Identify which cell holds the provided text, then report its (X, Y) central coordinate. 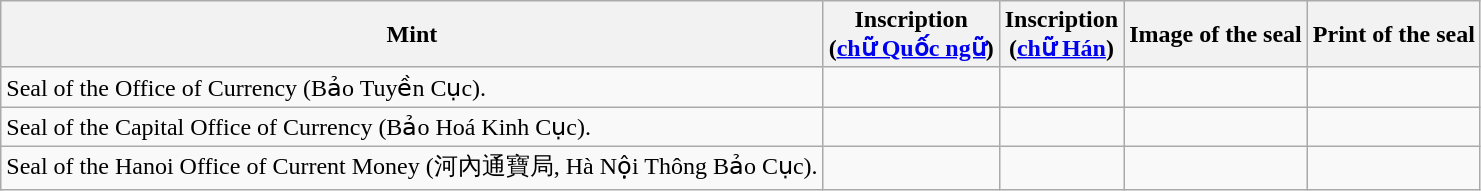
Inscription(chữ Hán) (1061, 34)
Inscription(chữ Quốc ngữ) (911, 34)
Image of the seal (1216, 34)
Print of the seal (1394, 34)
Seal of the Hanoi Office of Current Money (河內通寶局, Hà Nội Thông Bảo Cục). (412, 168)
Mint (412, 34)
Seal of the Capital Office of Currency (Bảo Hoá Kinh Cục). (412, 127)
Seal of the Office of Currency (Bảo Tuyền Cục). (412, 87)
